Search for the cell housing the specified text and yield its [x, y] center coordinate. 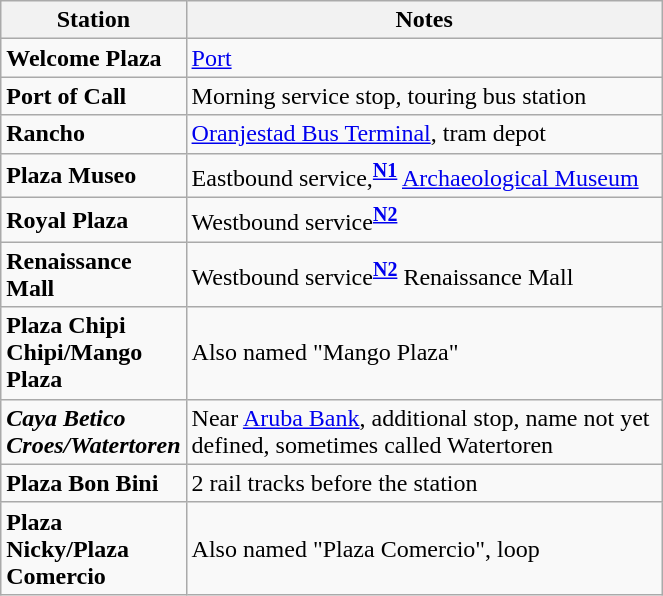
Also named "Mango Plaza" [424, 353]
Notes [424, 20]
Station [94, 20]
Oranjestad Bus Terminal, tram depot [424, 134]
Also named "Plaza Comercio", loop [424, 548]
Plaza Museo [94, 176]
Rancho [94, 134]
Renaissance Mall [94, 274]
Caya Betico Croes/Watertoren [94, 432]
Royal Plaza [94, 220]
Plaza Bon Bini [94, 483]
Morning service stop, touring bus station [424, 96]
Plaza Nicky/Plaza Comercio [94, 548]
Eastbound service,N1 Archaeological Museum [424, 176]
Port [424, 58]
Westbound serviceN2 Renaissance Mall [424, 274]
Port of Call [94, 96]
Near Aruba Bank, additional stop, name not yet defined, sometimes called Watertoren [424, 432]
Plaza Chipi Chipi/Mango Plaza [94, 353]
Welcome Plaza [94, 58]
Westbound serviceN2 [424, 220]
2 rail tracks before the station [424, 483]
